Capture the cell that displays the provided text and extract its [x, y] central coordinate. 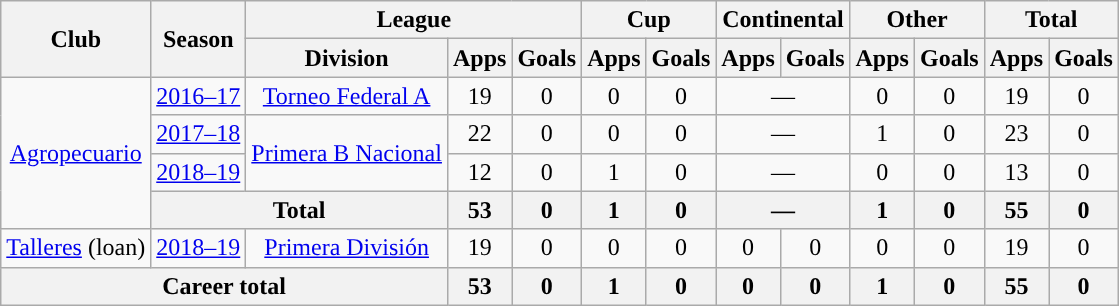
League [414, 20]
Primera División [347, 248]
Cup [649, 20]
Primera B Nacional [347, 153]
Division [347, 58]
Career total [224, 286]
23 [1016, 134]
2017–18 [198, 134]
2016–17 [198, 96]
13 [1016, 172]
Season [198, 39]
Continental [783, 20]
Other [917, 20]
Agropecuario [76, 153]
12 [479, 172]
Torneo Federal A [347, 96]
Talleres (loan) [76, 248]
Club [76, 39]
22 [479, 134]
